Return the [x, y] coordinate for the center point of the cell that contains the specified text.  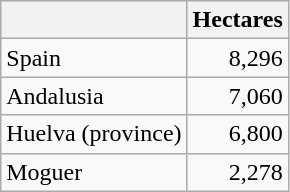
7,060 [238, 96]
Moguer [94, 172]
6,800 [238, 134]
8,296 [238, 58]
Andalusia [94, 96]
Hectares [238, 20]
Huelva (province) [94, 134]
Spain [94, 58]
2,278 [238, 172]
